For the text-containing cell, return its midpoint in (X, Y) coordinate format. 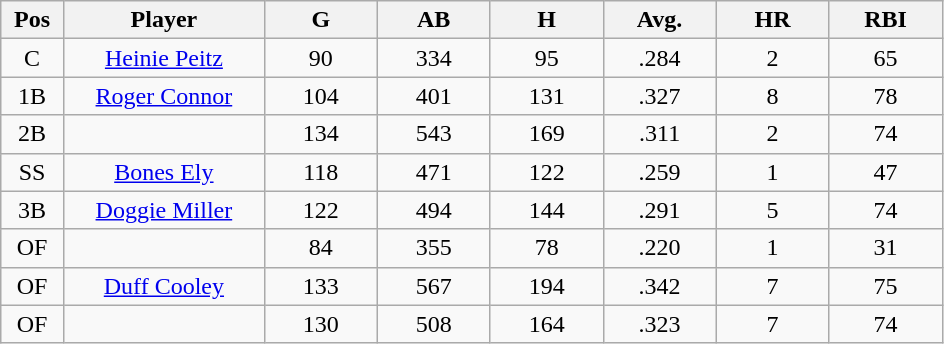
144 (546, 210)
334 (434, 58)
104 (320, 96)
.311 (660, 134)
131 (546, 96)
Pos (32, 20)
401 (434, 96)
G (320, 20)
3B (32, 210)
471 (434, 172)
567 (434, 286)
.284 (660, 58)
.259 (660, 172)
164 (546, 324)
84 (320, 248)
118 (320, 172)
SS (32, 172)
8 (772, 96)
65 (886, 58)
H (546, 20)
494 (434, 210)
HR (772, 20)
543 (434, 134)
AB (434, 20)
134 (320, 134)
Bones Ely (164, 172)
Avg. (660, 20)
.327 (660, 96)
133 (320, 286)
31 (886, 248)
2B (32, 134)
.220 (660, 248)
.291 (660, 210)
355 (434, 248)
.323 (660, 324)
169 (546, 134)
1B (32, 96)
47 (886, 172)
90 (320, 58)
Roger Connor (164, 96)
130 (320, 324)
Doggie Miller (164, 210)
Player (164, 20)
.342 (660, 286)
RBI (886, 20)
Duff Cooley (164, 286)
C (32, 58)
Heinie Peitz (164, 58)
194 (546, 286)
5 (772, 210)
75 (886, 286)
508 (434, 324)
95 (546, 58)
